Provide the (x, y) coordinate of the cell's center where the given text is located.  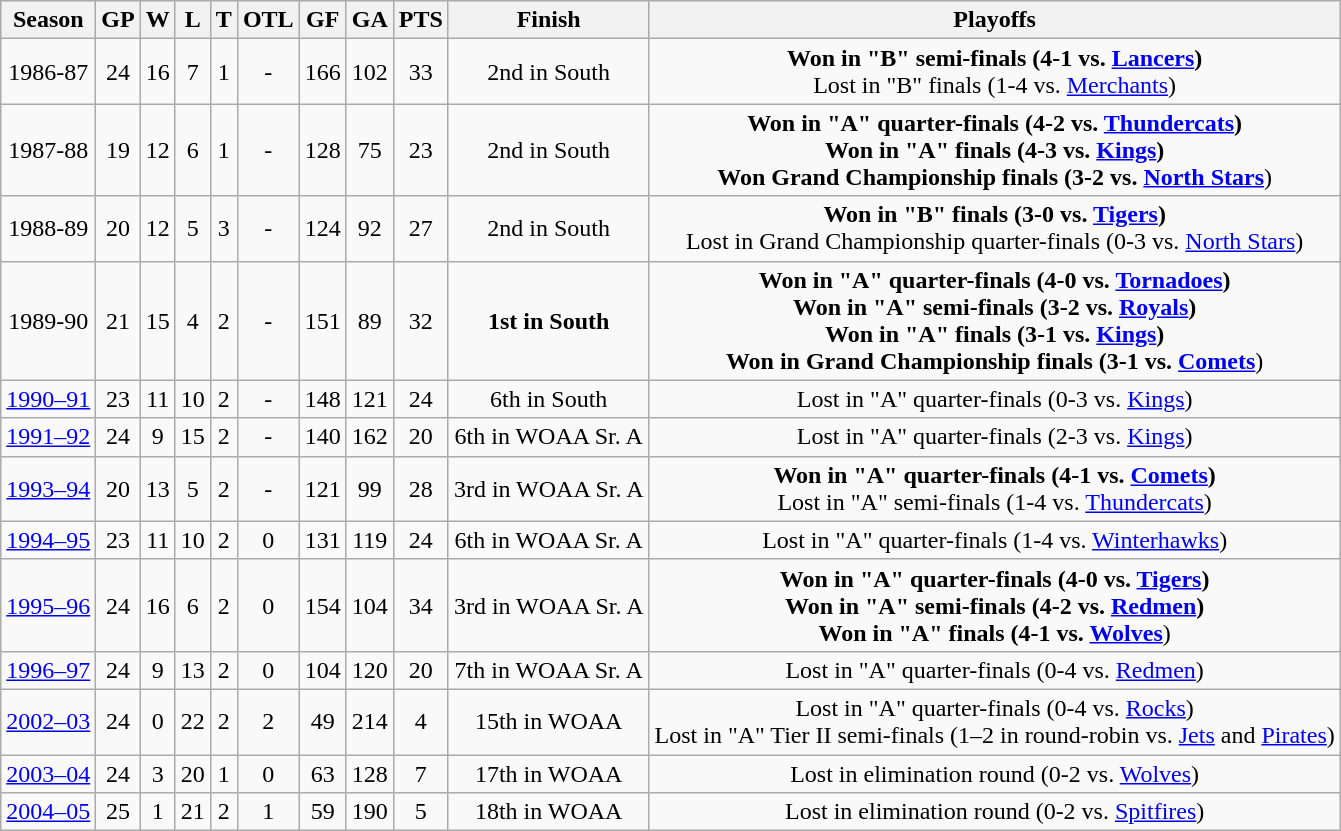
190 (370, 812)
102 (370, 72)
Playoffs (994, 20)
1991–92 (48, 437)
32 (420, 320)
1996–97 (48, 670)
GF (322, 20)
2004–05 (48, 812)
Won in "B" semi-finals (4-1 vs. Lancers) Lost in "B" finals (1-4 vs. Merchants) (994, 72)
34 (420, 605)
T (224, 20)
19 (118, 150)
131 (322, 540)
Season (48, 20)
Lost in "A" quarter-finals (2-3 vs. Kings) (994, 437)
151 (322, 320)
140 (322, 437)
7th in WOAA Sr. A (548, 670)
Lost in elimination round (0-2 vs. Spitfires) (994, 812)
15th in WOAA (548, 722)
1986-87 (48, 72)
120 (370, 670)
Lost in elimination round (0-2 vs. Wolves) (994, 773)
1988-89 (48, 228)
59 (322, 812)
75 (370, 150)
162 (370, 437)
2002–03 (48, 722)
22 (192, 722)
Lost in "A" quarter-finals (1-4 vs. Winterhawks) (994, 540)
L (192, 20)
W (158, 20)
25 (118, 812)
GA (370, 20)
166 (322, 72)
GP (118, 20)
Won in "A" quarter-finals (4-2 vs. Thundercats) Won in "A" finals (4-3 vs. Kings) Won Grand Championship finals (3-2 vs. North Stars) (994, 150)
1987-88 (48, 150)
89 (370, 320)
Lost in "A" quarter-finals (0-4 vs. Redmen) (994, 670)
18th in WOAA (548, 812)
1993–94 (48, 488)
214 (370, 722)
99 (370, 488)
1995–96 (48, 605)
Lost in "A" quarter-finals (0-4 vs. Rocks) Lost in "A" Tier II semi-finals (1–2 in round-robin vs. Jets and Pirates) (994, 722)
27 (420, 228)
49 (322, 722)
1989-90 (48, 320)
63 (322, 773)
Lost in "A" quarter-finals (0-3 vs. Kings) (994, 399)
154 (322, 605)
Won in "A" quarter-finals (4-0 vs. Tigers) Won in "A" semi-finals (4-2 vs. Redmen) Won in "A" finals (4-1 vs. Wolves) (994, 605)
6th in South (548, 399)
2003–04 (48, 773)
148 (322, 399)
PTS (420, 20)
Won in "A" quarter-finals (4-1 vs. Comets) Lost in "A" semi-finals (1-4 vs. Thundercats) (994, 488)
124 (322, 228)
Won in "B" finals (3-0 vs. Tigers) Lost in Grand Championship quarter-finals (0-3 vs. North Stars) (994, 228)
1994–95 (48, 540)
OTL (268, 20)
1st in South (548, 320)
28 (420, 488)
33 (420, 72)
Finish (548, 20)
119 (370, 540)
17th in WOAA (548, 773)
1990–91 (48, 399)
92 (370, 228)
